Provide the (X, Y) coordinate of the cell's center where the given text is located.  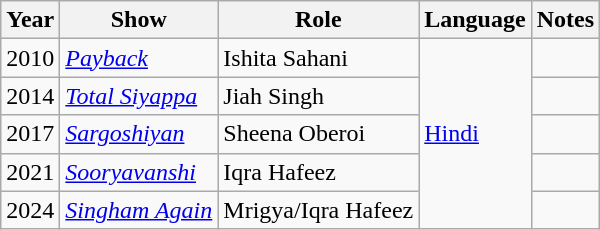
Payback (139, 58)
Sooryavanshi (139, 172)
2010 (30, 58)
2024 (30, 210)
Mrigya/Iqra Hafeez (318, 210)
2017 (30, 134)
2021 (30, 172)
Total Siyappa (139, 96)
Jiah Singh (318, 96)
Language (475, 20)
Iqra Hafeez (318, 172)
Ishita Sahani (318, 58)
Sheena Oberoi (318, 134)
Hindi (475, 134)
2014 (30, 96)
Singham Again (139, 210)
Show (139, 20)
Role (318, 20)
Sargoshiyan (139, 134)
Notes (565, 20)
Year (30, 20)
